Search for the cell housing the specified text and yield its [X, Y] center coordinate. 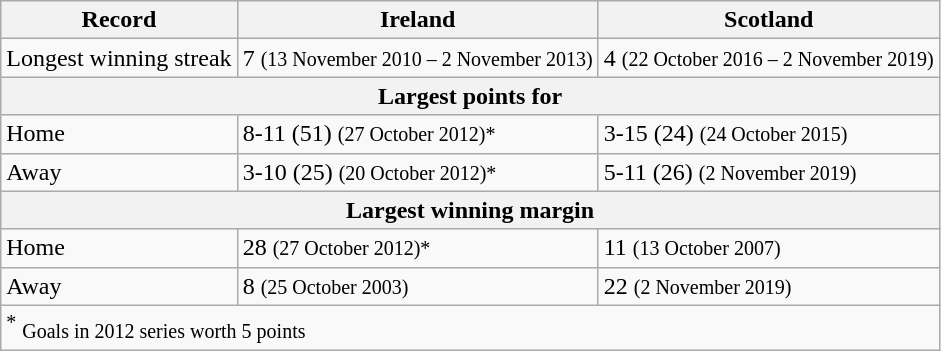
22 (2 November 2019) [768, 286]
8-11 (51) (27 October 2012)* [418, 134]
Largest points for [470, 96]
8 (25 October 2003) [418, 286]
Ireland [418, 20]
3-10 (25) (20 October 2012)* [418, 172]
11 (13 October 2007) [768, 248]
28 (27 October 2012)* [418, 248]
Largest winning margin [470, 210]
Record [119, 20]
* Goals in 2012 series worth 5 points [470, 328]
5-11 (26) (2 November 2019) [768, 172]
3-15 (24) (24 October 2015) [768, 134]
Longest winning streak [119, 58]
7 (13 November 2010 – 2 November 2013) [418, 58]
4 (22 October 2016 – 2 November 2019) [768, 58]
Scotland [768, 20]
